Pinpoint the cell where the given text exists, returning its (X, Y) midpoint coordinate. 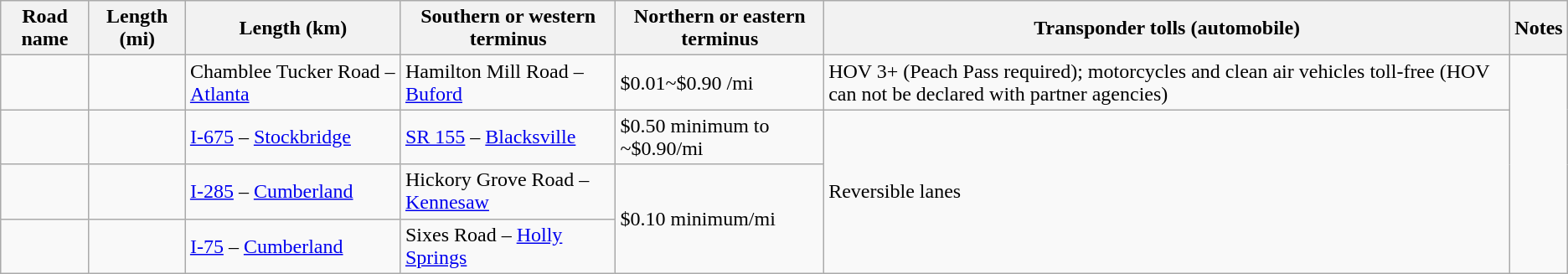
Northern or eastern terminus (720, 28)
Notes (1539, 28)
$0.50 minimum to ~$0.90/mi (720, 137)
Transponder tolls (automobile) (1168, 28)
Reversible lanes (1168, 191)
SR 155 – Blacksville (508, 137)
$0.01~$0.90 /mi (720, 82)
I-675 – Stockbridge (293, 137)
HOV 3+ (Peach Pass required); motorcycles and clean air vehicles toll-free (HOV can not be declared with partner agencies) (1168, 82)
Southern or western terminus (508, 28)
Hickory Grove Road – Kennesaw (508, 191)
Chamblee Tucker Road – Atlanta (293, 82)
Hamilton Mill Road – Buford (508, 82)
$0.10 minimum/mi (720, 219)
Road name (45, 28)
I-285 – Cumberland (293, 191)
I-75 – Cumberland (293, 246)
Length (mi) (137, 28)
Length (km) (293, 28)
Sixes Road – Holly Springs (508, 246)
